Capture the cell that displays the provided text and extract its [x, y] central coordinate. 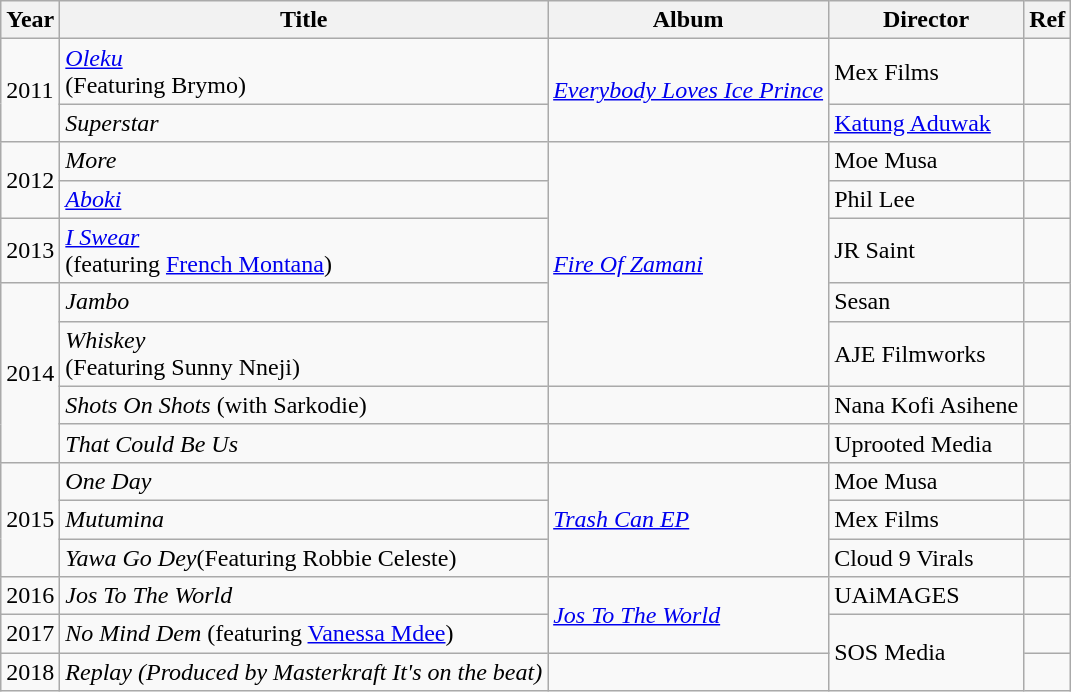
Year [30, 20]
Mutumina [304, 519]
Trash Can EP [688, 519]
Phil Lee [926, 199]
Cloud 9 Virals [926, 557]
Director [926, 20]
2017 [30, 634]
Ref [1048, 20]
2015 [30, 519]
UAiMAGES [926, 596]
No Mind Dem (featuring Vanessa Mdee) [304, 634]
JR Saint [926, 250]
Jambo [304, 302]
Shots On Shots (with Sarkodie) [304, 405]
Album [688, 20]
I Swear (featuring French Montana) [304, 250]
Yawa Go Dey(Featuring Robbie Celeste) [304, 557]
That Could Be Us [304, 443]
Replay (Produced by Masterkraft It's on the beat) [304, 672]
Aboki [304, 199]
One Day [304, 481]
2018 [30, 672]
Title [304, 20]
Superstar [304, 123]
More [304, 161]
Katung Aduwak [926, 123]
AJE Filmworks [926, 354]
Uprooted Media [926, 443]
Nana Kofi Asihene [926, 405]
Fire Of Zamani [688, 264]
Everybody Loves Ice Prince [688, 90]
SOS Media [926, 653]
Oleku (Featuring Brymo) [304, 72]
2014 [30, 372]
2012 [30, 180]
Whiskey (Featuring Sunny Nneji) [304, 354]
2016 [30, 596]
Sesan [926, 302]
2013 [30, 250]
2011 [30, 90]
